Capture the cell that displays the provided text and extract its [x, y] central coordinate. 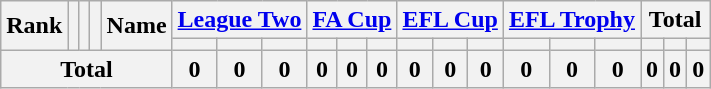
League Two [240, 20]
Name [136, 26]
FA Cup [352, 20]
EFL Trophy [572, 20]
Rank [34, 26]
EFL Cup [450, 20]
